For the text-containing cell, return its midpoint in (X, Y) coordinate format. 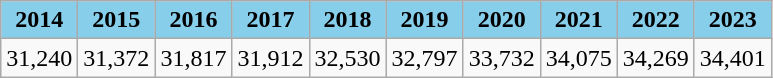
2023 (732, 20)
31,817 (194, 58)
2022 (656, 20)
2018 (348, 20)
31,372 (116, 58)
31,240 (40, 58)
2016 (194, 20)
32,530 (348, 58)
2017 (270, 20)
31,912 (270, 58)
33,732 (502, 58)
2015 (116, 20)
2021 (578, 20)
2020 (502, 20)
2019 (424, 20)
34,075 (578, 58)
34,269 (656, 58)
32,797 (424, 58)
34,401 (732, 58)
2014 (40, 20)
